From the cell containing the given text, extract its center point as (x, y) coordinate. 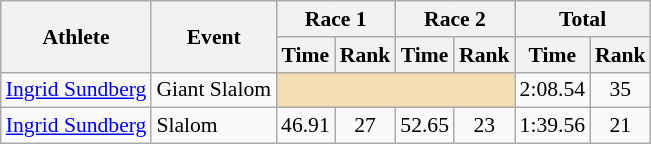
Slalom (214, 126)
35 (620, 90)
Event (214, 36)
27 (366, 126)
Race 1 (336, 19)
21 (620, 126)
Total (583, 19)
46.91 (306, 126)
Athlete (76, 36)
Race 2 (454, 19)
52.65 (424, 126)
2:08.54 (552, 90)
23 (484, 126)
1:39.56 (552, 126)
Giant Slalom (214, 90)
